Return (x, y) of the center of cell containing provided text 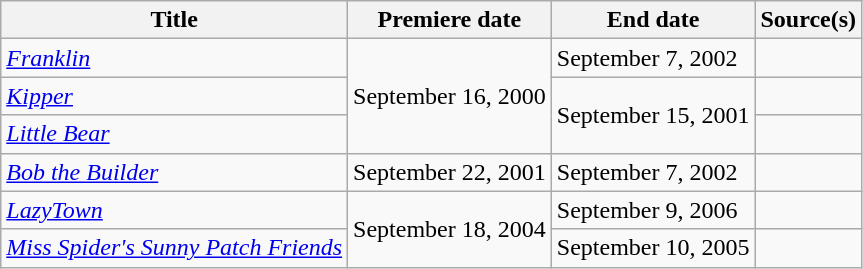
Title (174, 20)
Franklin (174, 58)
End date (653, 20)
Bob the Builder (174, 172)
September 16, 2000 (450, 96)
Kipper (174, 96)
Premiere date (450, 20)
Little Bear (174, 134)
September 15, 2001 (653, 115)
September 18, 2004 (450, 229)
September 9, 2006 (653, 210)
Miss Spider's Sunny Patch Friends (174, 248)
Source(s) (808, 20)
September 10, 2005 (653, 248)
LazyTown (174, 210)
September 22, 2001 (450, 172)
